Determine the [x, y] coordinate at the center of the cell enclosing the given text.  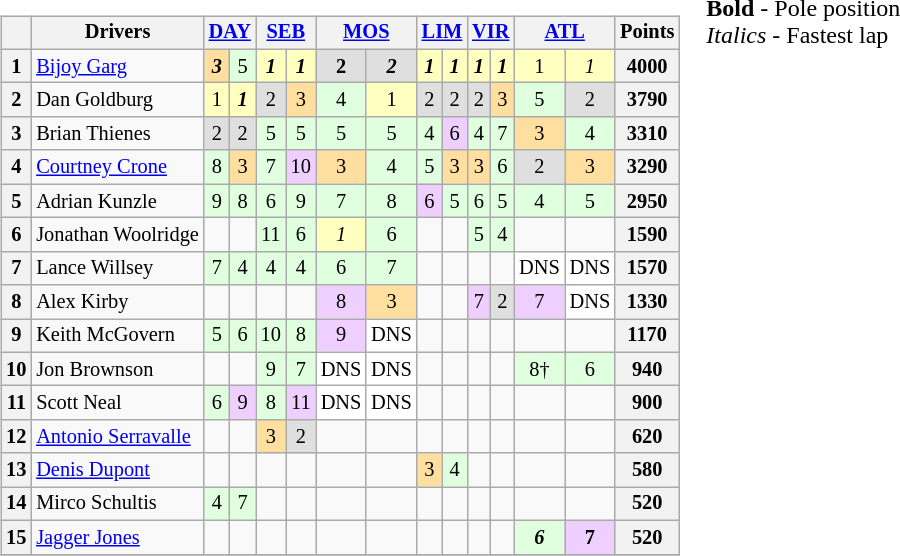
1570 [647, 268]
Denis Dupont [117, 470]
LIM [442, 33]
1590 [647, 235]
15 [16, 537]
Points [647, 33]
900 [647, 403]
Courtney Crone [117, 167]
3290 [647, 167]
DAY [230, 33]
3790 [647, 100]
13 [16, 470]
MOS [366, 33]
580 [647, 470]
8† [539, 369]
Dan Goldburg [117, 100]
ATL [564, 33]
1330 [647, 302]
2950 [647, 201]
Jagger Jones [117, 537]
12 [16, 437]
Antonio Serravalle [117, 437]
Adrian Kunzle [117, 201]
Drivers [117, 33]
Brian Thienes [117, 134]
620 [647, 437]
Jonathan Woolridge [117, 235]
3310 [647, 134]
Scott Neal [117, 403]
VIR [490, 33]
SEB [286, 33]
1170 [647, 336]
Keith McGovern [117, 336]
Mirco Schultis [117, 504]
Bijoy Garg [117, 66]
14 [16, 504]
4000 [647, 66]
940 [647, 369]
Lance Willsey [117, 268]
Alex Kirby [117, 302]
Jon Brownson [117, 369]
